Capture the cell that displays the provided text and extract its [x, y] central coordinate. 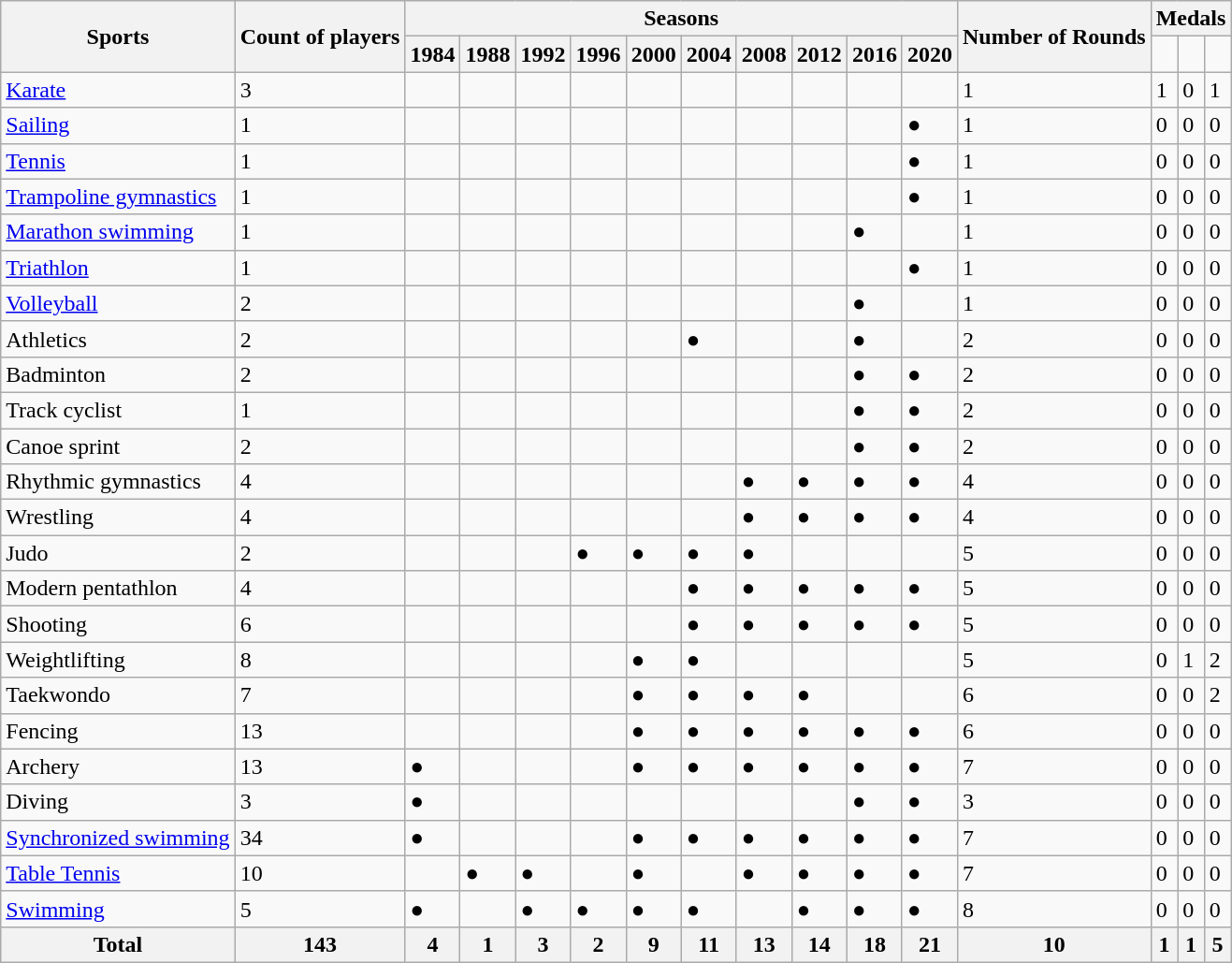
18 [874, 944]
Archery [118, 766]
Athletics [118, 339]
Canoe sprint [118, 446]
Total [118, 944]
2012 [819, 54]
Diving [118, 802]
Trampoline gymnastics [118, 197]
14 [819, 944]
1984 [432, 54]
Table Tennis [118, 873]
Tennis [118, 161]
Sports [118, 36]
1988 [488, 54]
Judo [118, 553]
Triathlon [118, 268]
Medals [1191, 19]
Rhythmic gymnastics [118, 482]
2008 [763, 54]
2004 [709, 54]
Synchronized swimming [118, 838]
Shooting [118, 624]
Track cyclist [118, 410]
Wrestling [118, 518]
21 [930, 944]
9 [653, 944]
2016 [874, 54]
2020 [930, 54]
Volleyball [118, 303]
2000 [653, 54]
11 [709, 944]
Taekwondo [118, 695]
Swimming [118, 909]
143 [320, 944]
34 [320, 838]
Badminton [118, 374]
Fencing [118, 731]
1992 [543, 54]
Sailing [118, 125]
Number of Rounds [1053, 36]
Modern pentathlon [118, 589]
1996 [599, 54]
Weightlifting [118, 660]
Seasons [681, 19]
Karate [118, 90]
Count of players [320, 36]
Marathon swimming [118, 232]
